Locate the cell with the specified text and output its [X, Y] center coordinate. 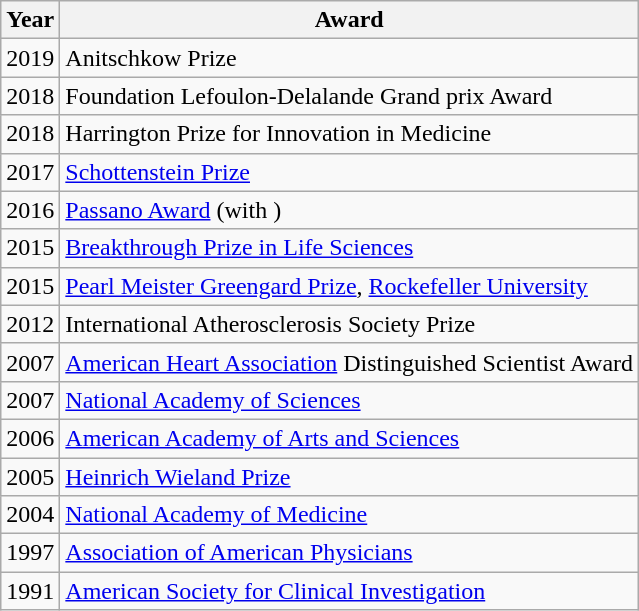
2006 [30, 438]
Year [30, 20]
International Atherosclerosis Society Prize [350, 324]
2017 [30, 172]
American Heart Association Distinguished Scientist Award [350, 362]
National Academy of Sciences [350, 400]
2012 [30, 324]
2004 [30, 515]
American Academy of Arts and Sciences [350, 438]
1991 [30, 591]
1997 [30, 553]
Harrington Prize for Innovation in Medicine [350, 134]
2005 [30, 477]
American Society for Clinical Investigation [350, 591]
Heinrich Wieland Prize [350, 477]
2019 [30, 58]
National Academy of Medicine [350, 515]
Association of American Physicians [350, 553]
Breakthrough Prize in Life Sciences [350, 248]
Passano Award (with ) [350, 210]
Pearl Meister Greengard Prize, Rockefeller University [350, 286]
2016 [30, 210]
Schottenstein Prize [350, 172]
Award [350, 20]
Foundation Lefoulon-Delalande Grand prix Award [350, 96]
Anitschkow Prize [350, 58]
